For the text-containing cell, return its midpoint in [x, y] coordinate format. 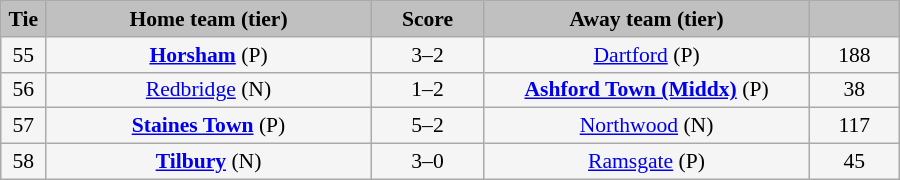
Ashford Town (Middx) (P) [647, 90]
5–2 [427, 126]
Staines Town (P) [209, 126]
Score [427, 19]
188 [854, 55]
55 [24, 55]
3–2 [427, 55]
Northwood (N) [647, 126]
Home team (tier) [209, 19]
38 [854, 90]
1–2 [427, 90]
Away team (tier) [647, 19]
Dartford (P) [647, 55]
Tie [24, 19]
Horsham (P) [209, 55]
45 [854, 162]
Redbridge (N) [209, 90]
56 [24, 90]
Ramsgate (P) [647, 162]
57 [24, 126]
3–0 [427, 162]
Tilbury (N) [209, 162]
58 [24, 162]
117 [854, 126]
